Find where the given text appears and provide that cell's center as (X, Y) coordinate. 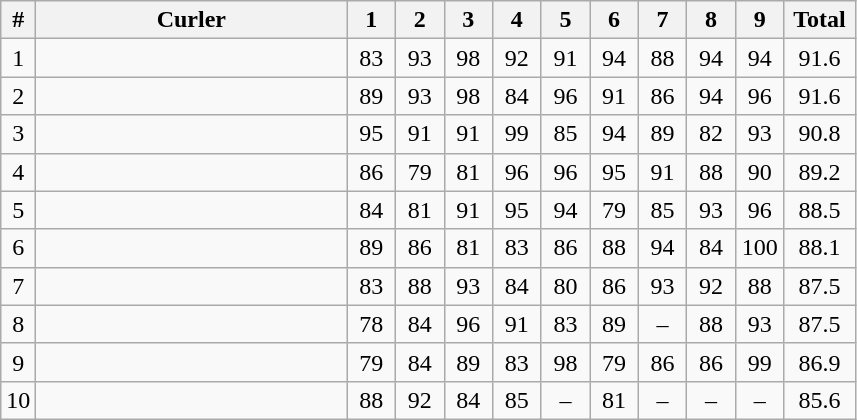
Total (820, 20)
Curler (192, 20)
89.2 (820, 172)
85.6 (820, 400)
10 (18, 400)
80 (566, 286)
86.9 (820, 362)
90 (760, 172)
88.1 (820, 248)
90.8 (820, 134)
# (18, 20)
78 (372, 324)
82 (712, 134)
100 (760, 248)
88.5 (820, 210)
